Output the (X, Y) coordinate of the center of the cell containing the given text.  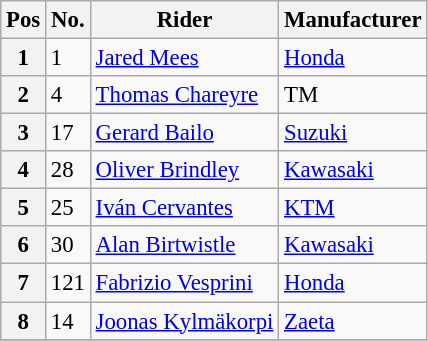
17 (68, 133)
Manufacturer (353, 20)
28 (68, 170)
6 (24, 245)
5 (24, 208)
3 (24, 133)
TM (353, 95)
No. (68, 20)
25 (68, 208)
Iván Cervantes (184, 208)
14 (68, 321)
Zaeta (353, 321)
2 (24, 95)
7 (24, 283)
Jared Mees (184, 58)
121 (68, 283)
Gerard Bailo (184, 133)
KTM (353, 208)
8 (24, 321)
Joonas Kylmäkorpi (184, 321)
Rider (184, 20)
Fabrizio Vesprini (184, 283)
Oliver Brindley (184, 170)
Suzuki (353, 133)
Alan Birtwistle (184, 245)
Thomas Chareyre (184, 95)
Pos (24, 20)
30 (68, 245)
